Capture the cell that displays the provided text and extract its (x, y) central coordinate. 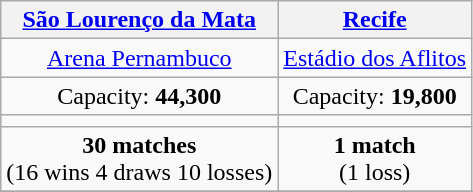
Recife (375, 20)
Capacity: 44,300 (140, 96)
Arena Pernambuco (140, 58)
Estádio dos Aflitos (375, 58)
1 match(1 loss) (375, 158)
30 matches(16 wins 4 draws 10 losses) (140, 158)
Capacity: 19,800 (375, 96)
São Lourenço da Mata (140, 20)
